Provide the [X, Y] coordinate of the cell's center where the given text is located.  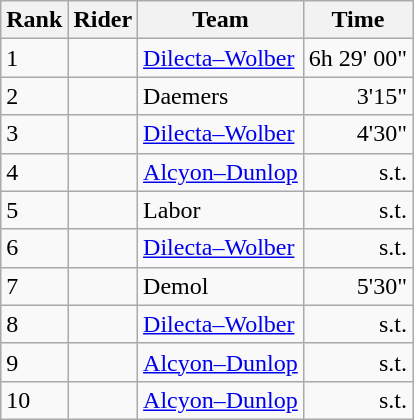
6h 29' 00" [358, 58]
5'30" [358, 286]
4'30" [358, 134]
3'15" [358, 96]
Time [358, 20]
Daemers [221, 96]
5 [34, 210]
Labor [221, 210]
9 [34, 362]
Team [221, 20]
Demol [221, 286]
2 [34, 96]
10 [34, 400]
8 [34, 324]
Rank [34, 20]
4 [34, 172]
6 [34, 248]
1 [34, 58]
3 [34, 134]
Rider [103, 20]
7 [34, 286]
